Return the (X, Y) coordinate for the center point of the cell that contains the specified text.  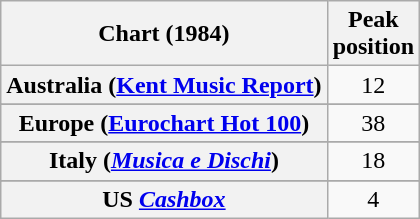
18 (373, 161)
Australia (Kent Music Report) (164, 85)
US Cashbox (164, 199)
38 (373, 123)
Europe (Eurochart Hot 100) (164, 123)
12 (373, 85)
4 (373, 199)
Peakposition (373, 34)
Chart (1984) (164, 34)
Italy (Musica e Dischi) (164, 161)
